Determine the (X, Y) coordinate at the center of the cell enclosing the given text.  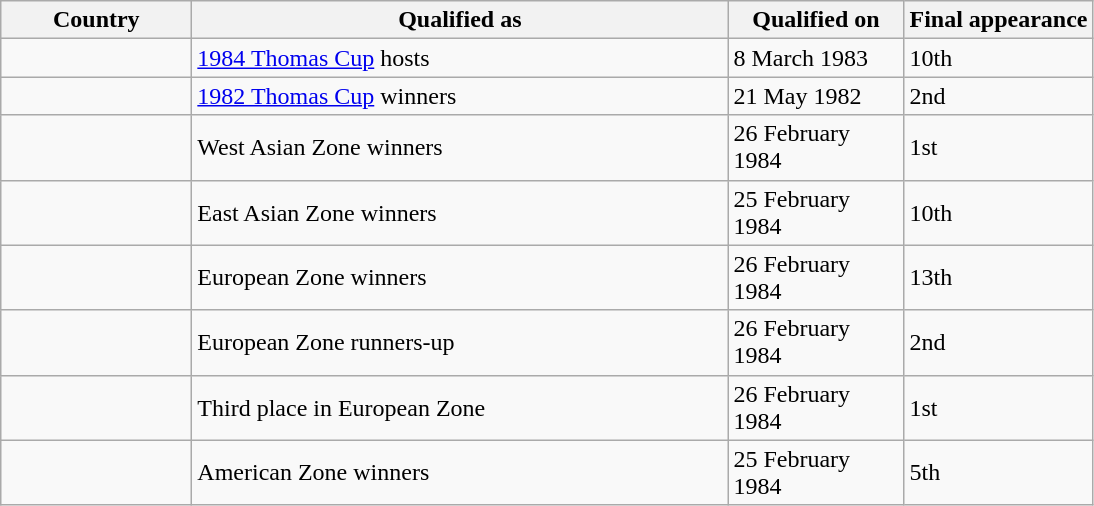
American Zone winners (460, 472)
21 May 1982 (816, 96)
Qualified as (460, 20)
8 March 1983 (816, 58)
Third place in European Zone (460, 408)
European Zone runners-up (460, 342)
West Asian Zone winners (460, 148)
Final appearance (998, 20)
5th (998, 472)
Country (96, 20)
East Asian Zone winners (460, 212)
Qualified on (816, 20)
1982 Thomas Cup winners (460, 96)
13th (998, 278)
European Zone winners (460, 278)
1984 Thomas Cup hosts (460, 58)
